Provide the (x, y) coordinate of the cell's center where the given text is located.  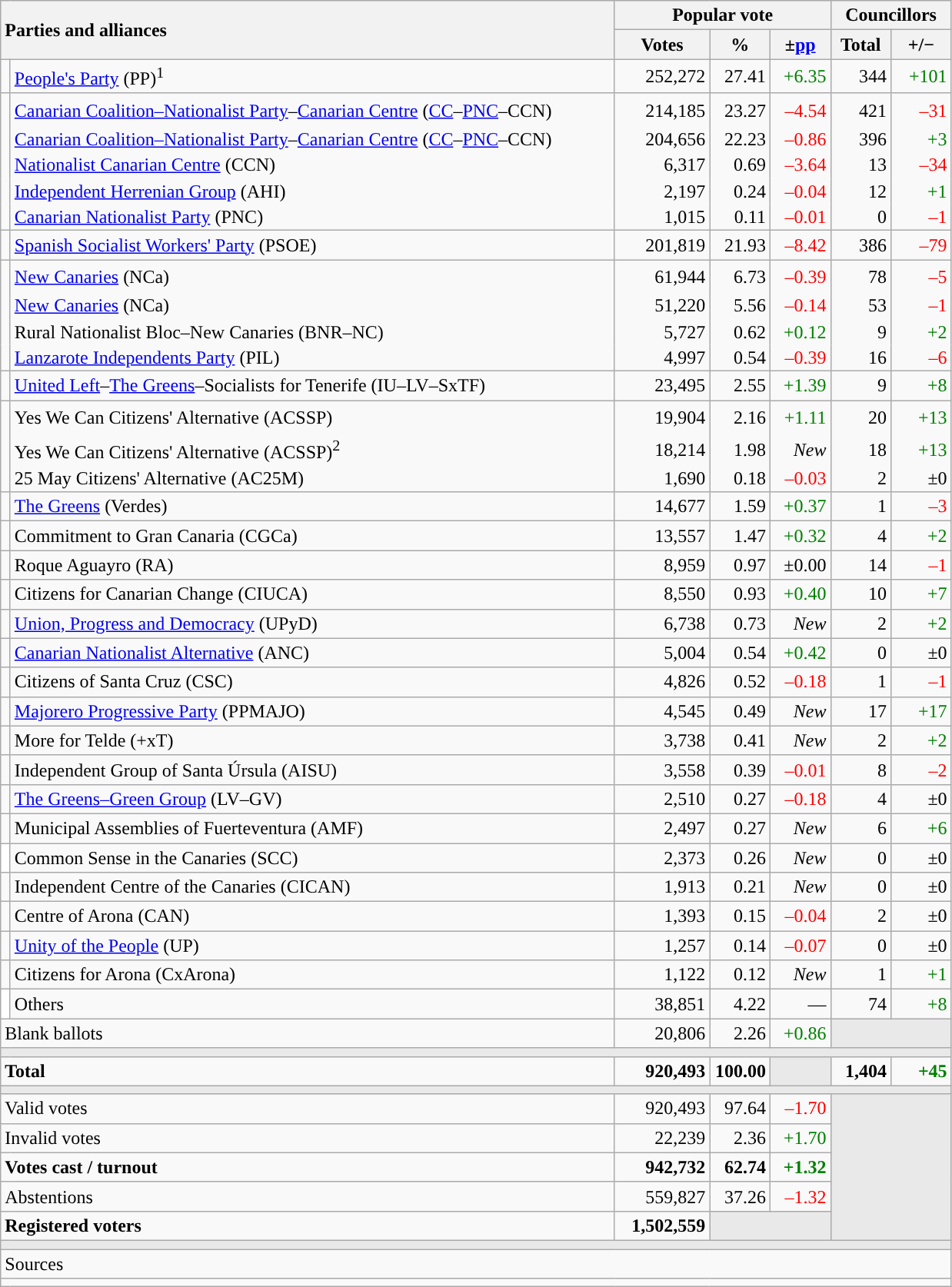
Municipal Assemblies of Fuerteventura (AMF) (312, 828)
37.26 (740, 1196)
Invalid votes (308, 1138)
12 (861, 191)
20,806 (662, 1033)
Nationalist Canarian Centre (CCN) (312, 165)
0.69 (740, 165)
Canarian Nationalist Party (PNC) (312, 217)
10 (861, 594)
0.21 (740, 887)
16 (861, 357)
421 (861, 109)
3,558 (662, 770)
Others (312, 1004)
Independent Centre of the Canaries (CICAN) (312, 887)
Spanish Socialist Workers' Party (PSOE) (312, 245)
0.15 (740, 916)
97.64 (740, 1109)
13 (861, 165)
18,214 (662, 450)
8,959 (662, 565)
Councillors (890, 15)
–3 (921, 507)
2.16 (740, 417)
–6 (921, 357)
0.41 (740, 740)
+1.32 (800, 1167)
–1.32 (800, 1196)
23.27 (740, 109)
+1.70 (800, 1138)
22,239 (662, 1138)
21.93 (740, 245)
+0.12 (800, 332)
1.98 (740, 450)
942,732 (662, 1167)
+0.32 (800, 536)
+45 (921, 1071)
More for Telde (+xT) (312, 740)
±0.00 (800, 565)
6 (861, 828)
1,502,559 (662, 1225)
The Greens (Verdes) (312, 507)
2,373 (662, 858)
Canarian Nationalist Alternative (ANC) (312, 653)
2.26 (740, 1033)
Independent Herrenian Group (AHI) (312, 191)
27.41 (740, 77)
3,738 (662, 740)
4,545 (662, 711)
0.62 (740, 332)
+17 (921, 711)
0.14 (740, 946)
1,122 (662, 975)
Popular vote (723, 15)
1,015 (662, 217)
13,557 (662, 536)
0.49 (740, 711)
+0.42 (800, 653)
61,944 (662, 277)
–79 (921, 245)
78 (861, 277)
0.24 (740, 191)
8,550 (662, 594)
23,495 (662, 386)
6,738 (662, 624)
–5 (921, 277)
+0.86 (800, 1033)
0.18 (740, 478)
2.55 (740, 386)
0.73 (740, 624)
386 (861, 245)
22.23 (740, 140)
Union, Progress and Democracy (UPyD) (312, 624)
Votes (662, 45)
–2 (921, 770)
17 (861, 711)
Citizens for Arona (CxArona) (312, 975)
±pp (800, 45)
People's Party (PP)1 (312, 77)
United Left–The Greens–Socialists for Tenerife (IU–LV–SxTF) (312, 386)
+6 (921, 828)
53 (861, 306)
Yes We Can Citizens' Alternative (ACSSP) (312, 417)
5.56 (740, 306)
–4.54 (800, 109)
+6.35 (800, 77)
344 (861, 77)
+1.11 (800, 417)
201,819 (662, 245)
Majorero Progressive Party (PPMAJO) (312, 711)
1,393 (662, 916)
1.47 (740, 536)
1,913 (662, 887)
74 (861, 1004)
4,826 (662, 682)
396 (861, 140)
+/− (921, 45)
0.93 (740, 594)
–1.70 (800, 1109)
0.11 (740, 217)
1,404 (861, 1071)
5,727 (662, 332)
Citizens of Santa Cruz (CSC) (312, 682)
20 (861, 417)
Votes cast / turnout (308, 1167)
Independent Group of Santa Úrsula (AISU) (312, 770)
38,851 (662, 1004)
4,997 (662, 357)
14,677 (662, 507)
25 May Citizens' Alternative (AC25M) (312, 478)
–31 (921, 109)
6,317 (662, 165)
+1.39 (800, 386)
Parties and alliances (308, 30)
–0.86 (800, 140)
0.12 (740, 975)
–34 (921, 165)
Abstentions (308, 1196)
Centre of Arona (CAN) (312, 916)
–0.07 (800, 946)
+0.40 (800, 594)
Registered voters (308, 1225)
2,197 (662, 191)
+7 (921, 594)
204,656 (662, 140)
–3.64 (800, 165)
252,272 (662, 77)
Roque Aguayro (RA) (312, 565)
0.39 (740, 770)
2,497 (662, 828)
14 (861, 565)
0.97 (740, 565)
4.22 (740, 1004)
18 (861, 450)
2,510 (662, 799)
51,220 (662, 306)
5,004 (662, 653)
8 (861, 770)
Commitment to Gran Canaria (CGCa) (312, 536)
Blank ballots (308, 1033)
Valid votes (308, 1109)
+0.37 (800, 507)
100.00 (740, 1071)
The Greens–Green Group (LV–GV) (312, 799)
–0.14 (800, 306)
19,904 (662, 417)
Common Sense in the Canaries (SCC) (312, 858)
62.74 (740, 1167)
Rural Nationalist Bloc–New Canaries (BNR–NC) (312, 332)
559,827 (662, 1196)
1.59 (740, 507)
1,257 (662, 946)
+101 (921, 77)
Yes We Can Citizens' Alternative (ACSSP)2 (312, 450)
Sources (476, 1264)
–0.03 (800, 478)
2.36 (740, 1138)
Unity of the People (UP) (312, 946)
1,690 (662, 478)
+3 (921, 140)
0.26 (740, 858)
6.73 (740, 277)
214,185 (662, 109)
% (740, 45)
–8.42 (800, 245)
Citizens for Canarian Change (CIUCA) (312, 594)
— (800, 1004)
0.52 (740, 682)
Lanzarote Independents Party (PIL) (312, 357)
